Output the [x, y] coordinate of the center of the cell containing the given text.  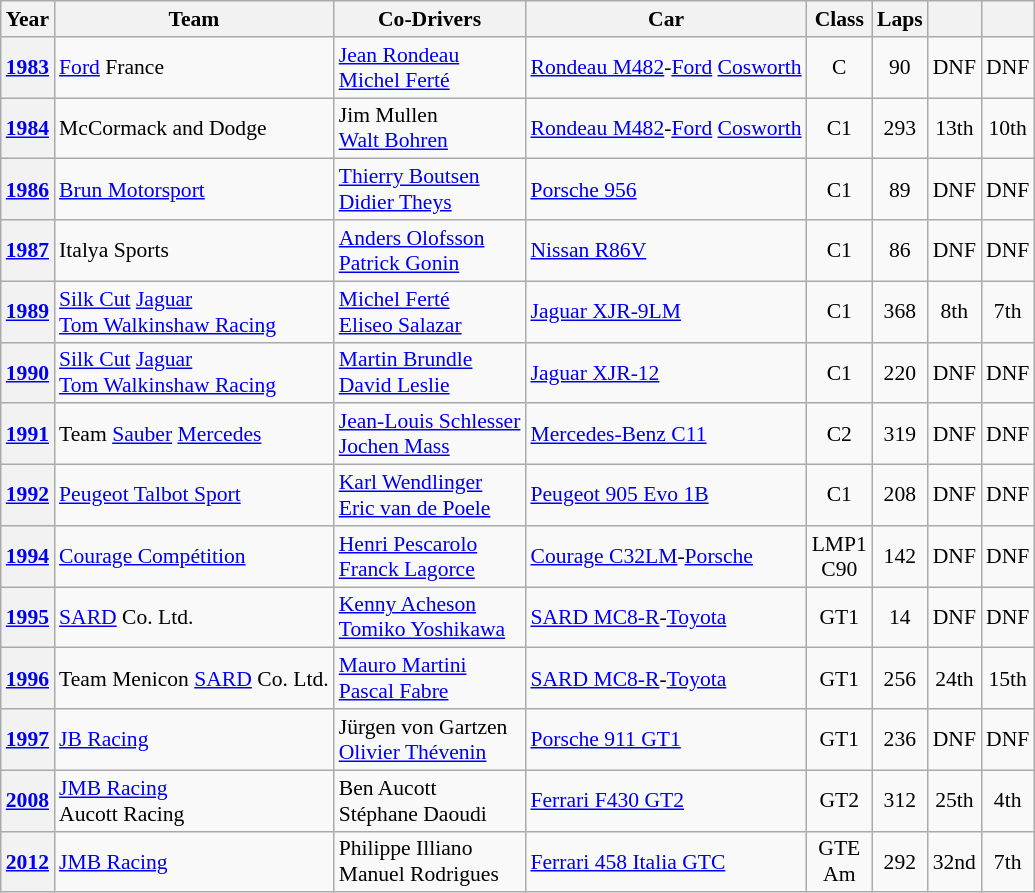
312 [900, 800]
Thierry Boutsen Didier Theys [430, 190]
Peugeot 905 Evo 1B [666, 496]
Brun Motorsport [194, 190]
2008 [28, 800]
220 [900, 372]
Nissan R86V [666, 250]
1990 [28, 372]
Karl Wendlinger Eric van de Poele [430, 496]
Ferrari 458 Italia GTC [666, 862]
1995 [28, 618]
25th [954, 800]
JB Racing [194, 740]
Car [666, 19]
Henri Pescarolo Franck Lagorce [430, 556]
Philippe Illiano Manuel Rodrigues [430, 862]
McCormack and Dodge [194, 128]
2012 [28, 862]
Jürgen von Gartzen Olivier Thévenin [430, 740]
1992 [28, 496]
SARD Co. Ltd. [194, 618]
GT2 [840, 800]
32nd [954, 862]
Year [28, 19]
LMP1C90 [840, 556]
C [840, 68]
14 [900, 618]
86 [900, 250]
10th [1008, 128]
292 [900, 862]
319 [900, 434]
Ben Aucott Stéphane Daoudi [430, 800]
208 [900, 496]
C2 [840, 434]
90 [900, 68]
1987 [28, 250]
293 [900, 128]
Team Sauber Mercedes [194, 434]
JMB Racing Aucott Racing [194, 800]
4th [1008, 800]
GTEAm [840, 862]
Jean-Louis Schlesser Jochen Mass [430, 434]
15th [1008, 678]
142 [900, 556]
1986 [28, 190]
Mercedes-Benz C11 [666, 434]
Kenny Acheson Tomiko Yoshikawa [430, 618]
Porsche 911 GT1 [666, 740]
236 [900, 740]
Class [840, 19]
Courage Compétition [194, 556]
Martin Brundle David Leslie [430, 372]
1996 [28, 678]
Laps [900, 19]
Courage C32LM-Porsche [666, 556]
368 [900, 312]
1994 [28, 556]
Jaguar XJR-9LM [666, 312]
Anders Olofsson Patrick Gonin [430, 250]
Ford France [194, 68]
1989 [28, 312]
Team [194, 19]
Peugeot Talbot Sport [194, 496]
Mauro Martini Pascal Fabre [430, 678]
Jean Rondeau Michel Ferté [430, 68]
8th [954, 312]
24th [954, 678]
1997 [28, 740]
1984 [28, 128]
1983 [28, 68]
Michel Ferté Eliseo Salazar [430, 312]
13th [954, 128]
Italya Sports [194, 250]
Team Menicon SARD Co. Ltd. [194, 678]
256 [900, 678]
Co-Drivers [430, 19]
JMB Racing [194, 862]
Porsche 956 [666, 190]
1991 [28, 434]
Ferrari F430 GT2 [666, 800]
89 [900, 190]
Jaguar XJR-12 [666, 372]
Jim Mullen Walt Bohren [430, 128]
